Locate the cell with the specified text and output its (X, Y) center coordinate. 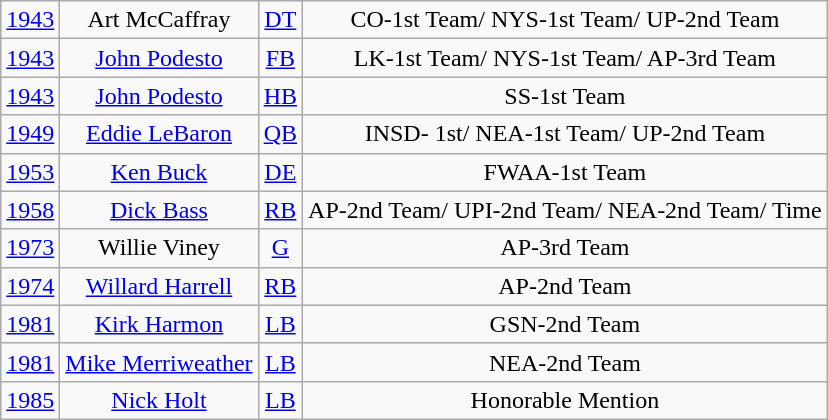
1973 (30, 248)
Art McCaffray (159, 20)
FWAA-1st Team (566, 172)
AP-3rd Team (566, 248)
1958 (30, 210)
NEA-2nd Team (566, 362)
Dick Bass (159, 210)
DT (280, 20)
Ken Buck (159, 172)
Willie Viney (159, 248)
Honorable Mention (566, 400)
HB (280, 96)
SS-1st Team (566, 96)
AP-2nd Team/ UPI-2nd Team/ NEA-2nd Team/ Time (566, 210)
Nick Holt (159, 400)
DE (280, 172)
1985 (30, 400)
Willard Harrell (159, 286)
1953 (30, 172)
AP-2nd Team (566, 286)
FB (280, 58)
QB (280, 134)
INSD- 1st/ NEA-1st Team/ UP-2nd Team (566, 134)
G (280, 248)
1974 (30, 286)
GSN-2nd Team (566, 324)
Eddie LeBaron (159, 134)
CO-1st Team/ NYS-1st Team/ UP-2nd Team (566, 20)
Mike Merriweather (159, 362)
1949 (30, 134)
LK-1st Team/ NYS-1st Team/ AP-3rd Team (566, 58)
Kirk Harmon (159, 324)
